Return the [X, Y] coordinate for the center point of the cell that contains the specified text.  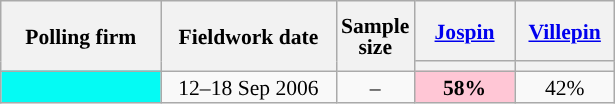
12–18 Sep 2006 [248, 86]
Villepin [565, 31]
42% [565, 86]
Samplesize [375, 36]
Fieldwork date [248, 36]
58% [464, 86]
Jospin [464, 31]
– [375, 86]
Polling firm [81, 36]
